Output the (x, y) coordinate of the center of the cell containing the given text.  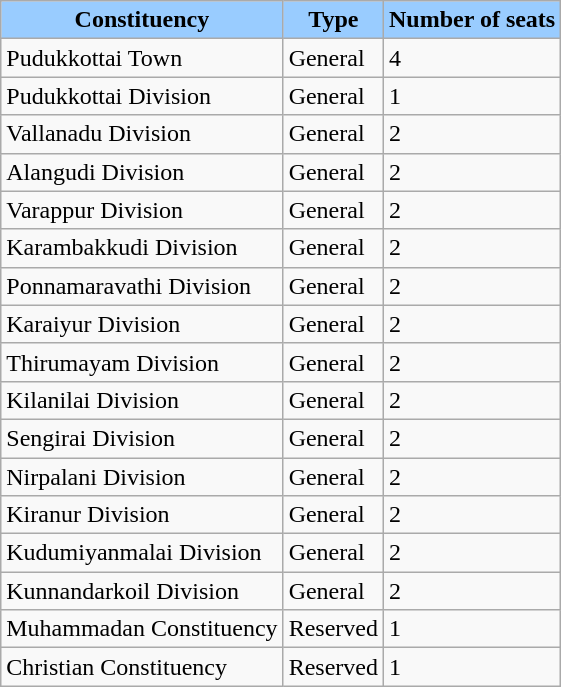
Karambakkudi Division (142, 248)
Kilanilai Division (142, 400)
Muhammadan Constituency (142, 629)
Thirumayam Division (142, 362)
Kiranur Division (142, 515)
Type (333, 20)
Karaiyur Division (142, 324)
Christian Constituency (142, 667)
Number of seats (472, 20)
Sengirai Division (142, 438)
Pudukkottai Division (142, 96)
Kunnandarkoil Division (142, 591)
Kudumiyanmalai Division (142, 553)
Vallanadu Division (142, 134)
Nirpalani Division (142, 477)
Constituency (142, 20)
Pudukkottai Town (142, 58)
Varappur Division (142, 210)
Ponnamaravathi Division (142, 286)
4 (472, 58)
Alangudi Division (142, 172)
